Search for the cell housing the specified text and yield its [X, Y] center coordinate. 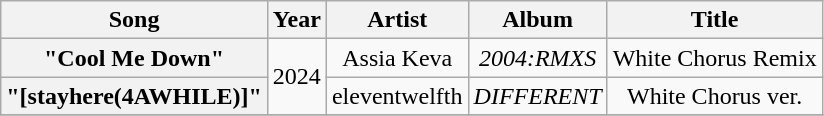
Song [134, 20]
Artist [397, 20]
Album [538, 20]
White Chorus Remix [714, 58]
Year [296, 20]
2024 [296, 77]
2004:RMXS [538, 58]
"[stayhere(4AWHILE)]" [134, 96]
White Chorus ver. [714, 96]
Assia Keva [397, 58]
DIFFERENT [538, 96]
"Cool Me Down" [134, 58]
eleventwelfth [397, 96]
Title [714, 20]
